Identify which cell holds the provided text, then report its (X, Y) central coordinate. 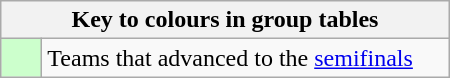
Teams that advanced to the semifinals (246, 58)
Key to colours in group tables (225, 20)
